Capture the cell that displays the provided text and extract its [X, Y] central coordinate. 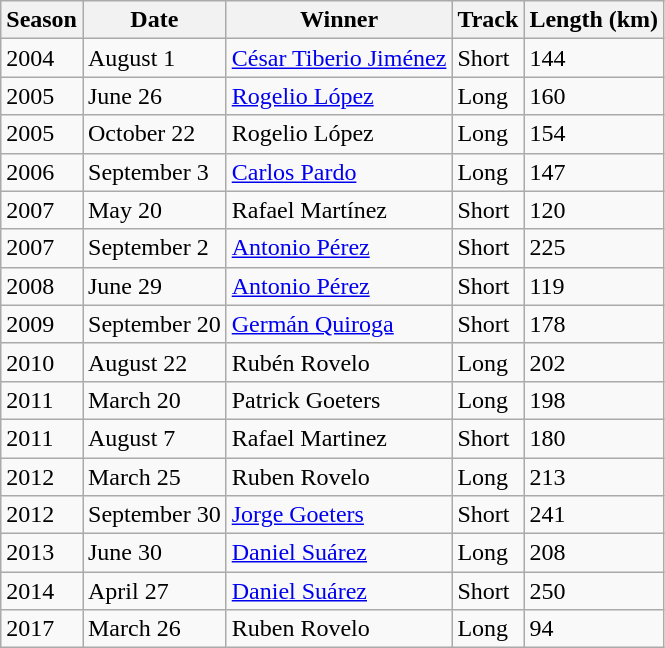
250 [594, 591]
Rubén Rovelo [339, 362]
119 [594, 286]
208 [594, 553]
Rafael Martínez [339, 210]
June 30 [154, 553]
Season [42, 20]
94 [594, 629]
Length (km) [594, 20]
2010 [42, 362]
September 20 [154, 324]
Track [488, 20]
147 [594, 172]
213 [594, 477]
September 2 [154, 248]
September 30 [154, 515]
178 [594, 324]
September 3 [154, 172]
2013 [42, 553]
March 20 [154, 400]
Date [154, 20]
March 25 [154, 477]
April 27 [154, 591]
202 [594, 362]
120 [594, 210]
2006 [42, 172]
Rafael Martinez [339, 438]
144 [594, 58]
154 [594, 134]
Winner [339, 20]
241 [594, 515]
August 7 [154, 438]
August 22 [154, 362]
Patrick Goeters [339, 400]
March 26 [154, 629]
May 20 [154, 210]
225 [594, 248]
2004 [42, 58]
October 22 [154, 134]
2014 [42, 591]
180 [594, 438]
198 [594, 400]
160 [594, 96]
Carlos Pardo [339, 172]
2008 [42, 286]
2009 [42, 324]
César Tiberio Jiménez [339, 58]
Germán Quiroga [339, 324]
June 29 [154, 286]
2017 [42, 629]
Jorge Goeters [339, 515]
August 1 [154, 58]
June 26 [154, 96]
